Detect which cell encompasses the target text, then output its [X, Y] center coordinate. 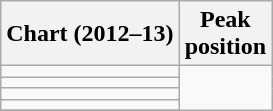
Peakposition [225, 34]
Chart (2012–13) [90, 34]
